Search for the cell housing the specified text and yield its (x, y) center coordinate. 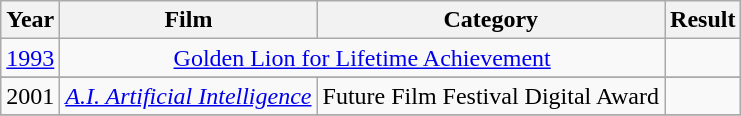
Film (188, 20)
Future Film Festival Digital Award (491, 96)
Result (703, 20)
Category (491, 20)
Year (30, 20)
A.I. Artificial Intelligence (188, 96)
Golden Lion for Lifetime Achievement (362, 58)
1993 (30, 58)
2001 (30, 96)
